Pinpoint the cell where the given text exists, returning its (x, y) midpoint coordinate. 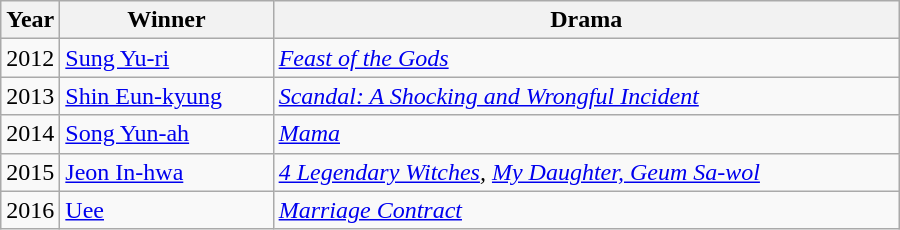
2012 (30, 58)
Drama (586, 20)
Marriage Contract (586, 210)
Song Yun-ah (166, 134)
Feast of the Gods (586, 58)
Year (30, 20)
2014 (30, 134)
2015 (30, 172)
4 Legendary Witches, My Daughter, Geum Sa-wol (586, 172)
Shin Eun-kyung (166, 96)
Sung Yu-ri (166, 58)
2013 (30, 96)
Scandal: A Shocking and Wrongful Incident (586, 96)
Jeon In-hwa (166, 172)
Uee (166, 210)
Winner (166, 20)
2016 (30, 210)
Mama (586, 134)
